Pinpoint the cell where the given text exists, returning its [x, y] midpoint coordinate. 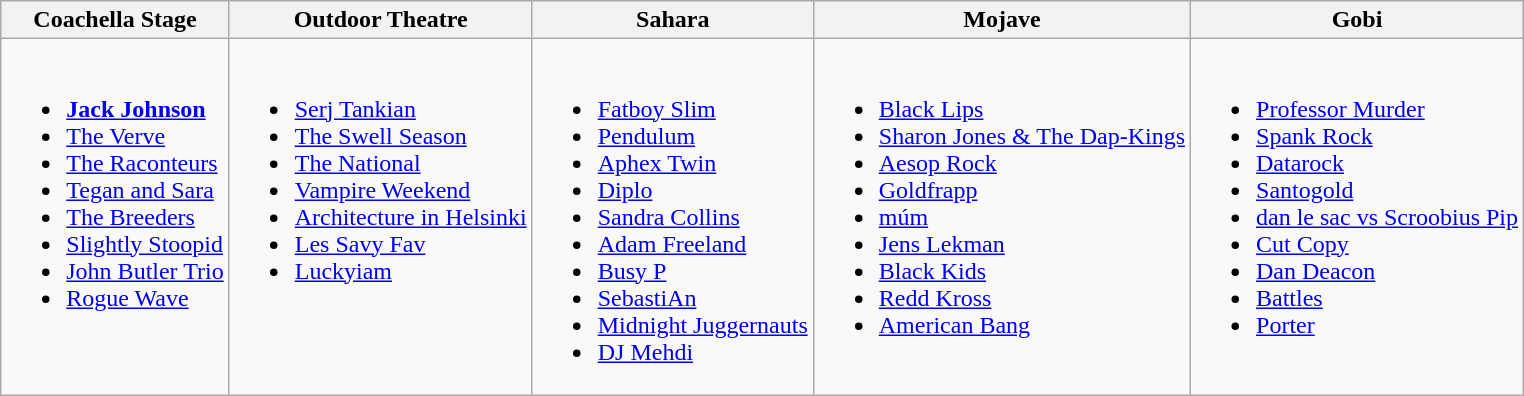
Coachella Stage [115, 20]
Mojave [1002, 20]
Outdoor Theatre [380, 20]
Professor MurderSpank RockDatarockSantogolddan le sac vs Scroobius PipCut CopyDan DeaconBattlesPorter [1358, 217]
Gobi [1358, 20]
Jack JohnsonThe VerveThe RaconteursTegan and SaraThe BreedersSlightly StoopidJohn Butler TrioRogue Wave [115, 217]
Sahara [672, 20]
Fatboy SlimPendulumAphex TwinDiploSandra CollinsAdam FreelandBusy PSebastiAnMidnight JuggernautsDJ Mehdi [672, 217]
Black LipsSharon Jones & The Dap-KingsAesop RockGoldfrappmúmJens LekmanBlack KidsRedd KrossAmerican Bang [1002, 217]
Serj TankianThe Swell SeasonThe NationalVampire WeekendArchitecture in HelsinkiLes Savy FavLuckyiam [380, 217]
